Identify which cell holds the provided text, then report its [X, Y] central coordinate. 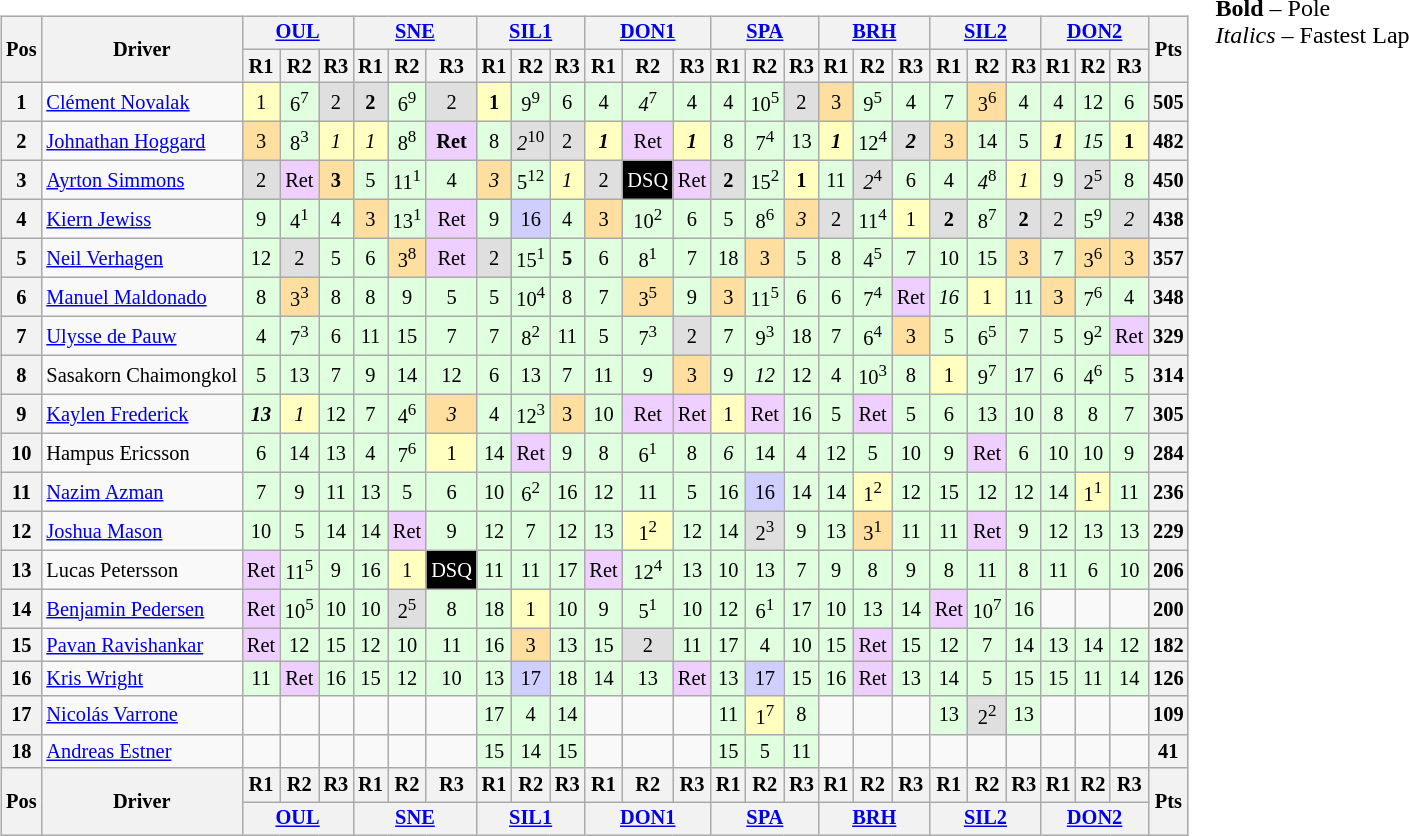
33 [300, 298]
Benjamin Pedersen [142, 608]
65 [988, 336]
229 [1168, 530]
23 [766, 530]
104 [530, 298]
Hampus Ericsson [142, 454]
64 [872, 336]
59 [1094, 220]
83 [300, 142]
Nicolás Varrone [142, 716]
314 [1168, 376]
95 [872, 102]
62 [530, 492]
450 [1168, 180]
Neil Verhagen [142, 258]
152 [766, 180]
482 [1168, 142]
210 [530, 142]
Kris Wright [142, 679]
45 [872, 258]
102 [648, 220]
329 [1168, 336]
505 [1168, 102]
31 [872, 530]
126 [1168, 679]
24 [872, 180]
Andreas Estner [142, 752]
284 [1168, 454]
47 [648, 102]
51 [648, 608]
357 [1168, 258]
Johnathan Hoggard [142, 142]
131 [408, 220]
Ayrton Simmons [142, 180]
48 [988, 180]
67 [300, 102]
35 [648, 298]
Kiern Jewiss [142, 220]
93 [766, 336]
103 [872, 376]
512 [530, 180]
82 [530, 336]
Lucas Petersson [142, 570]
151 [530, 258]
87 [988, 220]
97 [988, 376]
109 [1168, 716]
438 [1168, 220]
22 [988, 716]
236 [1168, 492]
206 [1168, 570]
92 [1094, 336]
123 [530, 414]
Ulysse de Pauw [142, 336]
114 [872, 220]
Sasakorn Chaimongkol [142, 376]
69 [408, 102]
Pavan Ravishankar [142, 645]
81 [648, 258]
305 [1168, 414]
348 [1168, 298]
Clément Novalak [142, 102]
99 [530, 102]
Kaylen Frederick [142, 414]
Nazim Azman [142, 492]
86 [766, 220]
38 [408, 258]
88 [408, 142]
111 [408, 180]
Joshua Mason [142, 530]
107 [988, 608]
182 [1168, 645]
200 [1168, 608]
Manuel Maldonado [142, 298]
